Locate the cell with the specified text and output its [x, y] center coordinate. 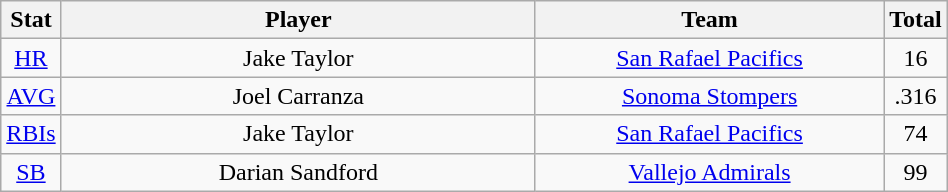
16 [916, 58]
SB [31, 172]
AVG [31, 96]
Team [709, 20]
99 [916, 172]
74 [916, 134]
.316 [916, 96]
RBIs [31, 134]
Sonoma Stompers [709, 96]
Joel Carranza [298, 96]
Total [916, 20]
HR [31, 58]
Player [298, 20]
Darian Sandford [298, 172]
Stat [31, 20]
Vallejo Admirals [709, 172]
